Provide the [x, y] coordinate of the cell's center where the given text is located.  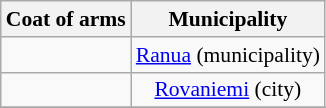
Municipality [228, 19]
Coat of arms [66, 19]
Rovaniemi (city) [228, 90]
Ranua (municipality) [228, 55]
